Output the (x, y) coordinate of the center of the cell containing the given text.  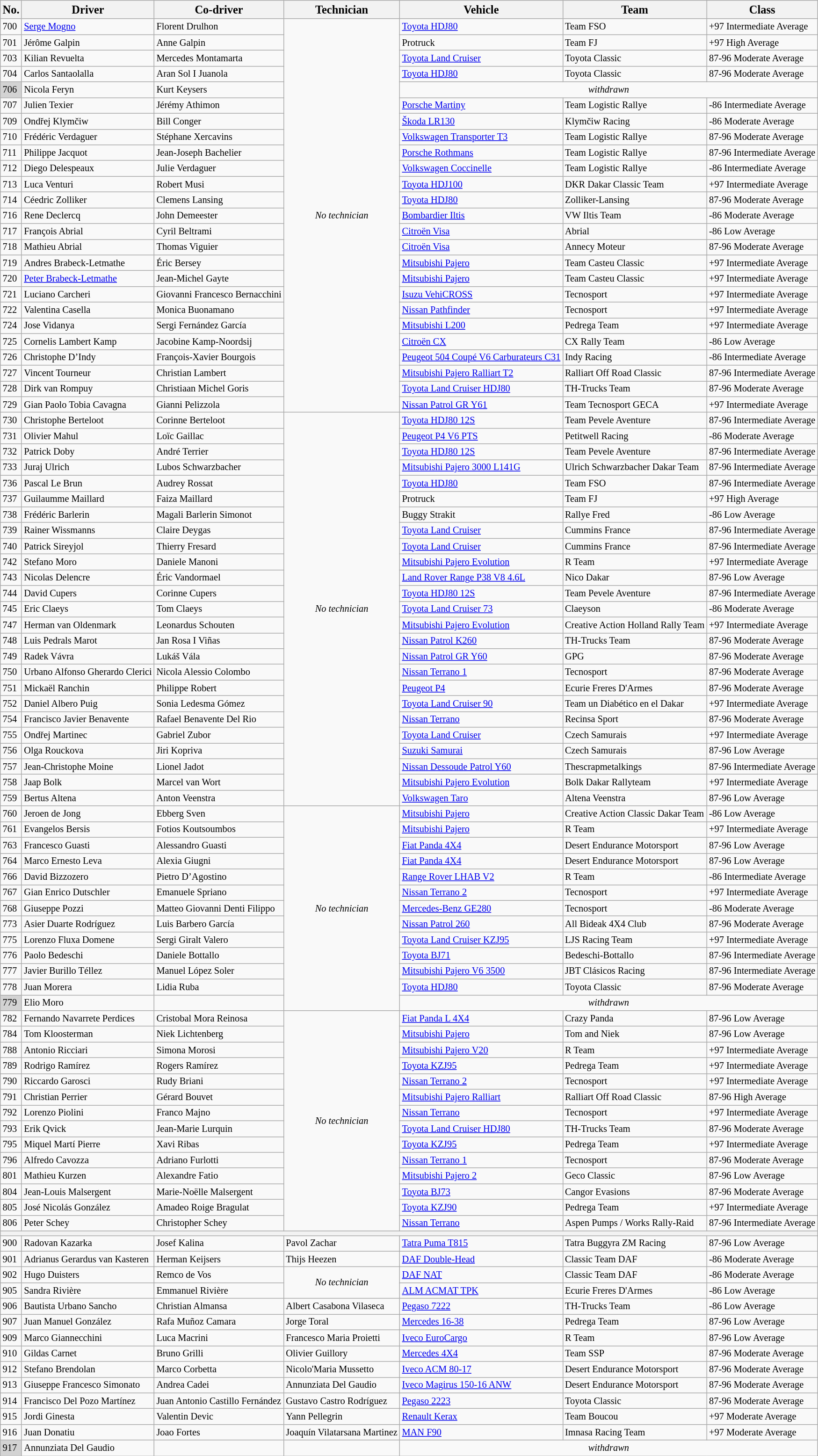
Anton Veenstra (219, 798)
773 (11, 924)
Alexia Giugni (219, 861)
ALM ACMAT TPK (482, 1290)
Aran Sol I Juanola (219, 74)
Kurt Keysers (219, 90)
Volkswagen Transporter T3 (482, 137)
724 (11, 326)
Christian Lambert (219, 373)
Lorenzo Fluxa Domene (88, 940)
Matteo Giovanni Denti Filippo (219, 908)
709 (11, 121)
Peter Brabeck-Letmathe (88, 278)
Suzuki Samurai (482, 751)
Gianni Pelizzola (219, 405)
Rudy Briani (219, 1081)
731 (11, 436)
Gian Paolo Tobia Cavagna (88, 405)
Mitsubishi Pajero Ralliart T2 (482, 373)
Toyota Land Cruiser 73 (482, 609)
Zolliker-Lansing (635, 200)
801 (11, 1176)
Nicolo'Maria Mussetto (342, 1369)
725 (11, 341)
Magali Barlerin Simonot (219, 514)
LJS Racing Team (635, 940)
DAF NAT (482, 1275)
Jaap Bolk (88, 782)
704 (11, 74)
Radek Vávra (88, 656)
909 (11, 1338)
775 (11, 940)
Robert Musi (219, 184)
Xavi Ribas (219, 1145)
Vincent Tourneur (88, 373)
766 (11, 876)
Crazy Panda (635, 1018)
Jean-Michel Gayte (219, 278)
767 (11, 892)
Emmanuel Rivière (219, 1290)
805 (11, 1207)
721 (11, 294)
Rainer Wissmanns (88, 530)
733 (11, 467)
Annecy Moteur (635, 247)
756 (11, 751)
759 (11, 798)
CX Rally Team (635, 341)
Jean-Marie Lurquin (219, 1129)
Team SSP (635, 1354)
739 (11, 530)
Mitsubishi Pajero V20 (482, 1050)
Loïc Gaillac (219, 436)
Renault Kerax (482, 1416)
Jean-Christophe Moine (88, 767)
Marco Giannecchini (88, 1338)
701 (11, 43)
915 (11, 1416)
Philippe Jacquot (88, 152)
Francisco Javier Benavente (88, 719)
All Bideak 4X4 Club (635, 924)
Nissan Patrol K260 (482, 641)
728 (11, 389)
Christian Perrier (88, 1097)
Fernando Navarrete Perdices (88, 1018)
Stefano Brendolan (88, 1369)
Mitsubishi Pajero V6 3500 (482, 971)
Leonardus Schouten (219, 625)
793 (11, 1129)
Thierry Fresard (219, 546)
750 (11, 672)
Frédéric Barlerin (88, 514)
Bill Conger (219, 121)
718 (11, 247)
Ulrich Schwarzbacher Dakar Team (635, 467)
726 (11, 357)
Driver (88, 9)
Ondřej Martinec (88, 735)
Marco Ernesto Leva (88, 861)
Bombardier Iltis (482, 216)
Toyota Land Cruiser 90 (482, 703)
Jean-Joseph Bachelier (219, 152)
Isuzu VehiCROSS (482, 294)
913 (11, 1385)
Co-driver (219, 9)
Julie Verdaguer (219, 168)
Radovan Kazarka (88, 1243)
Citroën CX (482, 341)
DAF Double-Head (482, 1259)
Thijs Heezen (342, 1259)
757 (11, 767)
Imnasa Racing Team (635, 1432)
Thescrapmetalkings (635, 767)
Simona Morosi (219, 1050)
Geco Classic (635, 1176)
Tatra Puma T815 (482, 1243)
730 (11, 420)
Marcel van Wort (219, 782)
Diego Delespeaux (88, 168)
Jose Vidanya (88, 326)
Éric Bersey (219, 263)
764 (11, 861)
747 (11, 625)
Juan Antonio Castillo Fernández (219, 1401)
Mathieu Abrial (88, 247)
Alexandre Fatio (219, 1176)
Christophe Berteloot (88, 420)
Peugeot P4 V6 PTS (482, 436)
Pegaso 7222 (482, 1306)
713 (11, 184)
Peugeot P4 (482, 688)
Team un Diabético en el Dakar (635, 703)
Bautista Urbano Sancho (88, 1306)
754 (11, 719)
748 (11, 641)
779 (11, 1003)
Toyota BJ73 (482, 1192)
Andres Brabeck-Letmathe (88, 263)
Sergi Fernández García (219, 326)
Range Rover LHAB V2 (482, 876)
Valentin Devic (219, 1416)
792 (11, 1113)
Jan Rosa I Viñas (219, 641)
Florent Drulhon (219, 27)
John Demeester (219, 216)
Jacobine Kamp-Noordsij (219, 341)
Iveco ACM 80-17 (482, 1369)
916 (11, 1432)
Amadeo Roige Bragulat (219, 1207)
Toyota KZJ90 (482, 1207)
Tom Claeys (219, 609)
Indy Racing (635, 357)
Miquel Martí Pierre (88, 1145)
Nicola Alessio Colombo (219, 672)
Pegaso 2223 (482, 1401)
Abrial (635, 232)
Daniele Manoni (219, 562)
Volkswagen Coccinelle (482, 168)
Toyota Land Cruiser KZJ95 (482, 940)
Thomas Viguier (219, 247)
742 (11, 562)
Giuseppe Francesco Simonato (88, 1385)
Juan Donatiu (88, 1432)
Land Rover Range P38 V8 4.6L (482, 578)
Altena Veenstra (635, 798)
Joaquín Vilatarsana Martinez (342, 1432)
700 (11, 27)
Tom and Niek (635, 1034)
714 (11, 200)
751 (11, 688)
Cristobal Mora Reinosa (219, 1018)
Lubos Schwarzbacher (219, 467)
901 (11, 1259)
Erik Qvick (88, 1129)
Mitsubishi Pajero Ralliart (482, 1097)
MAN F90 (482, 1432)
Guilaumme Maillard (88, 499)
Lionel Jadot (219, 767)
Mathieu Kurzen (88, 1176)
732 (11, 452)
Adrianus Gerardus van Kasteren (88, 1259)
Sergi Giralt Valero (219, 940)
Tatra Buggyra ZM Racing (635, 1243)
Mitsubishi Pajero 2 (482, 1176)
François Abrial (88, 232)
Gustavo Castro Rodríguez (342, 1401)
Christiaan Michel Goris (219, 389)
Mercedes 4X4 (482, 1354)
Vehicle (482, 9)
Nissan Patrol GR Y60 (482, 656)
Cyril Beltrami (219, 232)
Škoda LR130 (482, 121)
José Nicolás González (88, 1207)
Juan Morera (88, 987)
Mitsubishi Pajero 3000 L141G (482, 467)
Juraj Ulrich (88, 467)
Éric Vandormael (219, 578)
710 (11, 137)
Ebberg Sven (219, 814)
Daniele Bottallo (219, 956)
Patrick Doby (88, 452)
Francesco Guasti (88, 845)
François-Xavier Bourgois (219, 357)
Claeyson (635, 609)
Lidia Ruba (219, 987)
Jiri Kopriva (219, 751)
717 (11, 232)
Jérôme Galpin (88, 43)
Gérard Bouvet (219, 1097)
Pascal Le Brun (88, 483)
Stéphane Xercavins (219, 137)
Josef Kalina (219, 1243)
Class (762, 9)
707 (11, 105)
Rafa Muñoz Camara (219, 1322)
806 (11, 1223)
Urbano Alfonso Gherardo Clerici (88, 672)
Luis Pedrals Marot (88, 641)
Nissan Patrol 260 (482, 924)
Bruno Grilli (219, 1354)
Asier Duarte Rodríguez (88, 924)
Buggy Strakit (482, 514)
Team Tecnosport GECA (635, 405)
Rogers Ramírez (219, 1065)
Recinsa Sport (635, 719)
795 (11, 1145)
Kilian Revuelta (88, 58)
Monica Buonamano (219, 310)
Nissan Patrol GR Y61 (482, 405)
Creative Action Holland Rally Team (635, 625)
Mitsubishi L200 (482, 326)
Anne Galpin (219, 43)
758 (11, 782)
Jorge Toral (342, 1322)
Lukáš Vála (219, 656)
Luis Barbero García (219, 924)
Céedric Zolliker (88, 200)
Rallye Fred (635, 514)
Rodrigo Ramírez (88, 1065)
752 (11, 703)
Manuel López Soler (219, 971)
740 (11, 546)
Albert Casabona Vilaseca (342, 1306)
Philippe Robert (219, 688)
Niek Lichtenberg (219, 1034)
755 (11, 735)
768 (11, 908)
Pavol Zachar (342, 1243)
Cornelis Lambert Kamp (88, 341)
763 (11, 845)
David Bizzozero (88, 876)
Peter Schey (88, 1223)
907 (11, 1322)
Toyota HDJ100 (482, 184)
Nissan Pathfinder (482, 310)
778 (11, 987)
Bertus Altena (88, 798)
Bedeschi-Bottallo (635, 956)
Valentina Casella (88, 310)
Stefano Moro (88, 562)
Hugo Duisters (88, 1275)
Gildas Carnet (88, 1354)
Serge Mogno (88, 27)
Herman Keijsers (219, 1259)
Jordi Ginesta (88, 1416)
749 (11, 656)
Riccardo Garosci (88, 1081)
Klymčiw Racing (635, 121)
Clemens Lansing (219, 200)
JBT Clásicos Racing (635, 971)
Marco Corbetta (219, 1369)
Patrick Sireyjol (88, 546)
738 (11, 514)
Elio Moro (88, 1003)
727 (11, 373)
Creative Action Classic Dakar Team (635, 814)
Porsche Martiny (482, 105)
Gian Enrico Dutschler (88, 892)
Lorenzo Piolini (88, 1113)
Nicola Feryn (88, 90)
Francesco Maria Proietti (342, 1338)
Jeroen de Jong (88, 814)
Nissan Dessoude Patrol Y60 (482, 767)
Iveco EuroCargo (482, 1338)
VW Iltis Team (635, 216)
743 (11, 578)
917 (11, 1448)
Nicolas Delencre (88, 578)
719 (11, 263)
Technician (342, 9)
737 (11, 499)
Team (635, 9)
712 (11, 168)
Sonia Ledesma Gómez (219, 703)
Antonio Ricciari (88, 1050)
711 (11, 152)
Jean-Louis Malsergent (88, 1192)
782 (11, 1018)
Olivier Guillory (342, 1354)
736 (11, 483)
Yann Pellegrin (342, 1416)
914 (11, 1401)
Team Boucou (635, 1416)
Rene Declercq (88, 216)
906 (11, 1306)
Gabriel Zubor (219, 735)
Tom Kloosterman (88, 1034)
720 (11, 278)
900 (11, 1243)
902 (11, 1275)
Fotios Koutsoumbos (219, 829)
Christian Almansa (219, 1306)
Aspen Pumps / Works Rally-Raid (635, 1223)
761 (11, 829)
Giovanni Francesco Bernacchini (219, 294)
Paolo Bedeschi (88, 956)
722 (11, 310)
Jérémy Athimon (219, 105)
Juan Manuel González (88, 1322)
776 (11, 956)
760 (11, 814)
Fiat Panda L 4X4 (482, 1018)
Adriano Furlotti (219, 1160)
Olivier Mahul (88, 436)
Julien Texier (88, 105)
777 (11, 971)
Eric Claeys (88, 609)
729 (11, 405)
Bolk Dakar Rallyteam (635, 782)
Emanuele Spriano (219, 892)
87-96 High Average (762, 1097)
910 (11, 1354)
Carlos Santaolalla (88, 74)
Mercedes-Benz GE280 (482, 908)
Claire Deygas (219, 530)
Toyota BJ71 (482, 956)
Olga Rouckova (88, 751)
Javier Burillo Téllez (88, 971)
Petitwell Racing (635, 436)
DKR Dakar Classic Team (635, 184)
Frédéric Verdaguer (88, 137)
Luciano Carcheri (88, 294)
716 (11, 216)
Audrey Rossat (219, 483)
796 (11, 1160)
Alfredo Cavozza (88, 1160)
789 (11, 1065)
Franco Majno (219, 1113)
788 (11, 1050)
Mickaël Ranchin (88, 688)
Giuseppe Pozzi (88, 908)
790 (11, 1081)
Rafael Benavente Del Rio (219, 719)
No. (11, 9)
Evangelos Bersis (88, 829)
Mercedes Montamarta (219, 58)
Christophe D’Indy (88, 357)
804 (11, 1192)
Pietro D’Agostino (219, 876)
Nico Dakar (635, 578)
Iveco Magirus 150-16 ANW (482, 1385)
912 (11, 1369)
Volkswagen Taro (482, 798)
706 (11, 90)
GPG (635, 656)
Alessandro Guasti (219, 845)
Marie-Noëlle Malsergent (219, 1192)
Mercedes 16-38 (482, 1322)
Sandra Rivière (88, 1290)
Ondřej Klymčiw (88, 121)
Francisco Del Pozo Martínez (88, 1401)
Dirk van Rompuy (88, 389)
905 (11, 1290)
Porsche Rothmans (482, 152)
Peugeot 504 Coupé V6 Carburateurs C31 (482, 357)
Herman van Oldenmark (88, 625)
Remco de Vos (219, 1275)
703 (11, 58)
Andrea Cadei (219, 1385)
745 (11, 609)
Luca Venturi (88, 184)
David Cupers (88, 594)
Luca Macrini (219, 1338)
Corinne Cupers (219, 594)
784 (11, 1034)
Christopher Schey (219, 1223)
Faiza Maillard (219, 499)
Daniel Albero Puig (88, 703)
Corinne Berteloot (219, 420)
744 (11, 594)
Joao Fortes (219, 1432)
Cangor Evasions (635, 1192)
791 (11, 1097)
André Terrier (219, 452)
